Find where the given text appears and provide that cell's center as [x, y] coordinate. 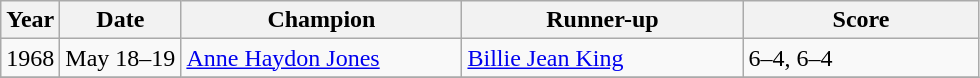
Billie Jean King [602, 58]
Year [30, 20]
1968 [30, 58]
May 18–19 [120, 58]
6–4, 6–4 [861, 58]
Champion [322, 20]
Runner-up [602, 20]
Date [120, 20]
Score [861, 20]
Anne Haydon Jones [322, 58]
